Output the [X, Y] coordinate of the center of the cell containing the given text.  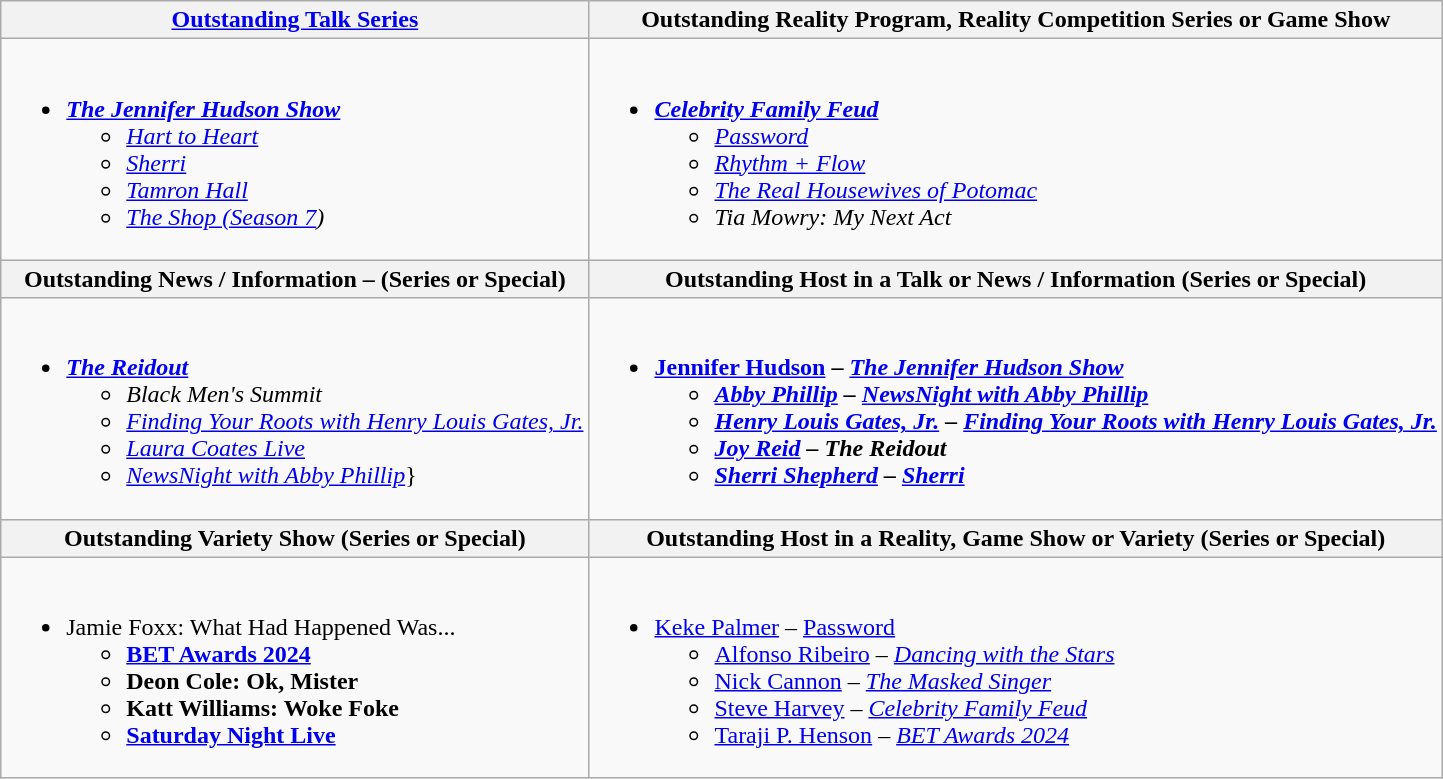
The Jennifer Hudson ShowHart to HeartSherriTamron HallThe Shop (Season 7) [295, 150]
Outstanding Host in a Reality, Game Show or Variety (Series or Special) [1016, 538]
Outstanding News / Information – (Series or Special) [295, 279]
Outstanding Host in a Talk or News / Information (Series or Special) [1016, 279]
Outstanding Reality Program, Reality Competition Series or Game Show [1016, 20]
Celebrity Family FeudPasswordRhythm + FlowThe Real Housewives of PotomacTia Mowry: My Next Act [1016, 150]
Jamie Foxx: What Had Happened Was...BET Awards 2024Deon Cole: Ok, MisterKatt Williams: Woke FokeSaturday Night Live [295, 668]
Outstanding Variety Show (Series or Special) [295, 538]
Outstanding Talk Series [295, 20]
The ReidoutBlack Men's SummitFinding Your Roots with Henry Louis Gates, Jr.Laura Coates LiveNewsNight with Abby Phillip} [295, 408]
